Pinpoint the cell where the given text exists, returning its (X, Y) midpoint coordinate. 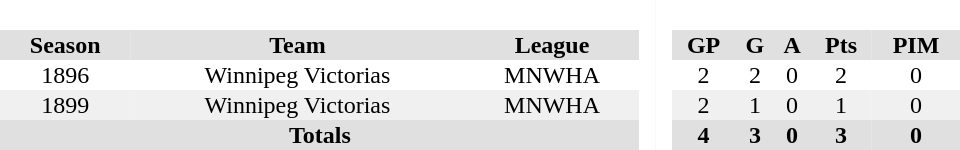
A (792, 45)
Totals (320, 135)
1899 (65, 105)
League (552, 45)
4 (703, 135)
Season (65, 45)
1896 (65, 75)
Pts (841, 45)
GP (703, 45)
PIM (916, 45)
Team (297, 45)
G (755, 45)
